Scan for the cell matching the given text and deliver its (X, Y) coordinate at center. 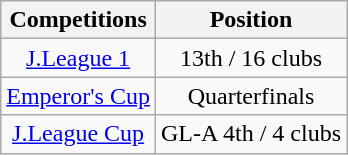
J.League Cup (78, 134)
GL-A 4th / 4 clubs (250, 134)
Position (250, 20)
13th / 16 clubs (250, 58)
Quarterfinals (250, 96)
Emperor's Cup (78, 96)
J.League 1 (78, 58)
Competitions (78, 20)
